Pinpoint the cell where the given text exists, returning its (X, Y) midpoint coordinate. 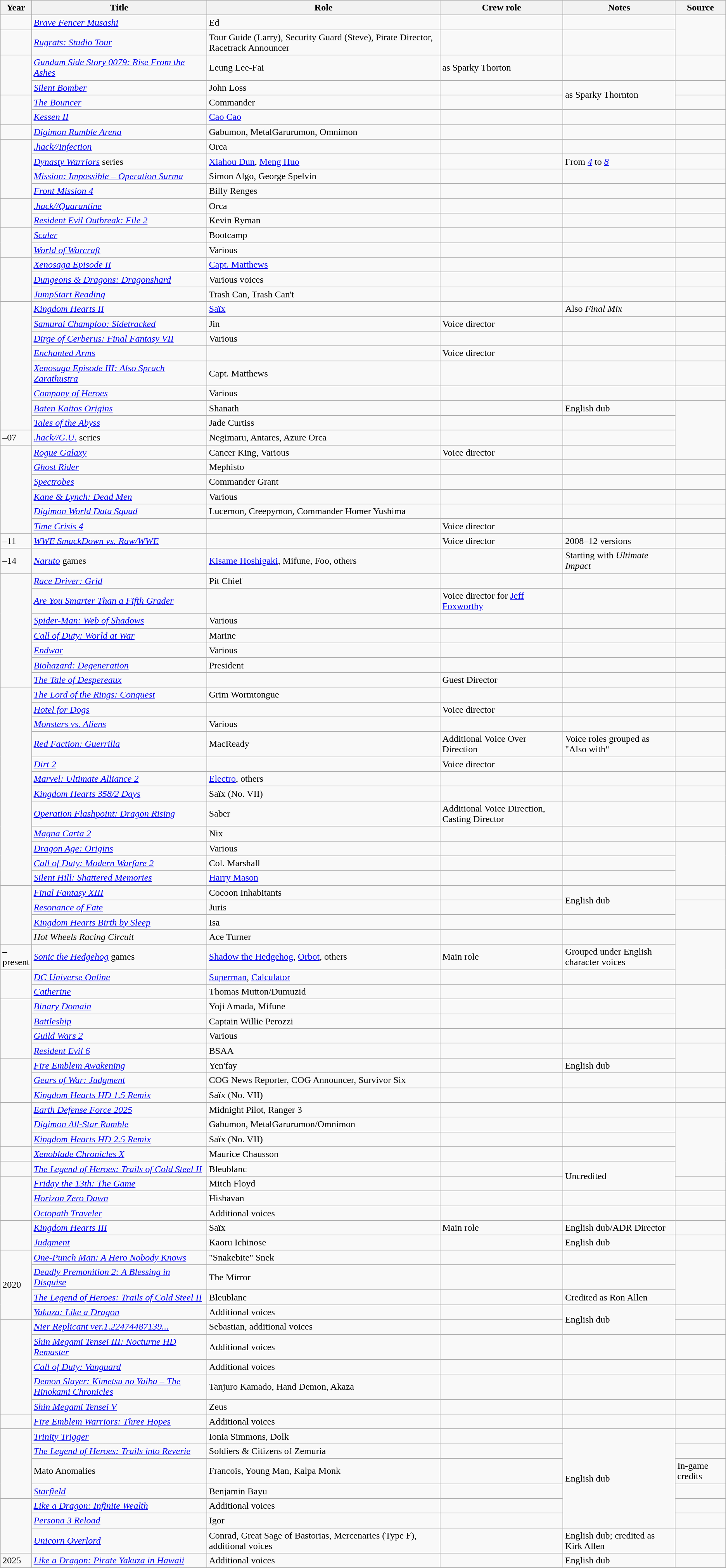
Yen'fay (323, 1065)
Magna Carta 2 (119, 834)
Soldiers & Citizens of Zemuria (323, 1451)
Xenosaga Episode III: Also Sprach Zarathustra (119, 373)
Enchanted Arms (119, 353)
Mephisto (323, 467)
Also Final Mix (619, 309)
BSAA (323, 1051)
Spectrobes (119, 482)
Source (700, 8)
Call of Duty: Vanguard (119, 1367)
Ghost Rider (119, 467)
One-Punch Man: A Hero Nobody Knows (119, 1257)
Negimaru, Antares, Azure Orca (323, 437)
Additional Voice Direction, Casting Director (502, 813)
Dirt 2 (119, 764)
COG News Reporter, COG Announcer, Survivor Six (323, 1080)
Binary Domain (119, 1007)
Company of Heroes (119, 393)
–07 (16, 437)
Maurice Chausson (323, 1154)
The Mirror (323, 1277)
From 4 to 8 (619, 161)
2025 (16, 1561)
English dub; credited as Kirk Allen (619, 1541)
English dub/ADR Director (619, 1228)
Octopath Traveler (119, 1213)
Red Faction: Guerrilla (119, 744)
Grouped under English character voices (619, 957)
Kaoru Ichinose (323, 1243)
Xenoblade Chronicles X (119, 1154)
Time Crisis 4 (119, 526)
Kingdom Hearts III (119, 1228)
Tour Guide (Larry), Security Guard (Steve), Pirate Director, Racetrack Announcer (323, 43)
Benjamin Bayu (323, 1491)
Kingdom Hearts 358/2 Days (119, 794)
Sonic the Hedgehog games (119, 957)
.hack//Infection (119, 147)
Voice director for Jeff Foxworthy (502, 601)
Nier Replicant ver.1.22474487139... (119, 1327)
Jin (323, 324)
Call of Duty: World at War (119, 635)
–14 (16, 561)
Kingdom Hearts HD 2.5 Remix (119, 1139)
Battleship (119, 1021)
Shin Megami Tensei III: Nocturne HD Remaster (119, 1347)
Francois, Young Man, Kalpa Monk (323, 1471)
Xiahou Dun, Meng Huo (323, 161)
Fire Emblem Warriors: Three Hopes (119, 1421)
The Lord of the Rings: Conquest (119, 694)
Starfield (119, 1491)
Mission: Impossible – Operation Surma (119, 176)
Midnight Pilot, Ranger 3 (323, 1110)
Tanjuro Kamado, Hand Demon, Akaza (323, 1387)
–present (16, 957)
Resident Evil Outbreak: File 2 (119, 221)
Gears of War: Judgment (119, 1080)
Demon Slayer: Kimetsu no Yaiba – The Hinokami Chronicles (119, 1387)
Deadly Premonition 2: A Blessing in Disguise (119, 1277)
Role (323, 8)
Igor (323, 1521)
Digimon All-Star Rumble (119, 1124)
Leung Lee-Fai (323, 67)
Ionia Simmons, Dolk (323, 1436)
Mato Anomalies (119, 1471)
Judgment (119, 1243)
Nix (323, 834)
Dungeons & Dragons: Dragonshard (119, 280)
President (323, 665)
Jade Curtiss (323, 423)
Earth Defense Force 2025 (119, 1110)
Title (119, 8)
Kisame Hoshigaki, Mifune, Foo, others (323, 561)
Are You Smarter Than a Fifth Grader (119, 601)
Dragon Age: Origins (119, 848)
Resident Evil 6 (119, 1051)
Operation Flashpoint: Dragon Rising (119, 813)
Thomas Mutton/Dumuzid (323, 992)
Simon Algo, George Spelvin (323, 176)
Kingdom Hearts Birth by Sleep (119, 922)
Like a Dragon: Infinite Wealth (119, 1506)
Shin Megami Tensei V (119, 1407)
WWE SmackDown vs. Raw/WWE (119, 541)
Dirge of Cerberus: Final Fantasy VII (119, 338)
Hotel for Dogs (119, 709)
Marvel: Ultimate Alliance 2 (119, 779)
Gundam Side Story 0079: Rise From the Ashes (119, 67)
Guild Wars 2 (119, 1036)
Cocoon Inhabitants (323, 893)
Monsters vs. Aliens (119, 724)
John Loss (323, 88)
Captain Willie Perozzi (323, 1021)
as Sparky Thorton (502, 67)
JumpStart Reading (119, 294)
Credited as Ron Allen (619, 1297)
Commander (323, 102)
Ed (323, 22)
Race Driver: Grid (119, 581)
Various voices (323, 280)
Scaler (119, 235)
Zeus (323, 1407)
Kevin Ryman (323, 221)
Voice roles grouped as "Also with" (619, 744)
Samurai Champloo: Sidetracked (119, 324)
Final Fantasy XIII (119, 893)
Sebastian, additional voices (323, 1327)
Lucemon, Creepymon, Commander Homer Yushima (323, 511)
Tales of the Abyss (119, 423)
Kane & Lynch: Dead Men (119, 497)
Hot Wheels Racing Circuit (119, 937)
Additional Voice Over Direction (502, 744)
Naruto games (119, 561)
Silent Bomber (119, 88)
The Tale of Despereaux (119, 680)
Cao Cao (323, 117)
Superman, Calculator (323, 977)
Trash Can, Trash Can't (323, 294)
Dynasty Warriors series (119, 161)
Yakuza: Like a Dragon (119, 1312)
Pit Chief (323, 581)
Shanath (323, 408)
.hack//Quarantine (119, 206)
Resonance of Fate (119, 907)
Digimon Rumble Arena (119, 132)
Digimon World Data Squad (119, 511)
Call of Duty: Modern Warfare 2 (119, 863)
Endwar (119, 650)
as Sparky Thornton (619, 95)
Ace Turner (323, 937)
Yoji Amada, Mifune (323, 1007)
Baten Kaitos Origins (119, 408)
Crew role (502, 8)
Marine (323, 635)
Isa (323, 922)
Horizon Zero Dawn (119, 1198)
Bootcamp (323, 235)
Shadow the Hedgehog, Orbot, others (323, 957)
Biohazard: Degeneration (119, 665)
–11 (16, 541)
Col. Marshall (323, 863)
Persona 3 Reload (119, 1521)
Catherine (119, 992)
Notes (619, 8)
Cancer King, Various (323, 452)
Xenosaga Episode II (119, 265)
Electro, others (323, 779)
MacReady (323, 744)
2008–12 versions (619, 541)
"Snakebite" Snek (323, 1257)
Front Mission 4 (119, 191)
The Legend of Heroes: Trails into Reverie (119, 1451)
Juris (323, 907)
Silent Hill: Shattered Memories (119, 878)
The Bouncer (119, 102)
Year (16, 8)
World of Warcraft (119, 250)
Uncredited (619, 1176)
Gabumon, MetalGarurumon/Omnimon (323, 1124)
Hishavan (323, 1198)
In-game credits (700, 1471)
2020 (16, 1285)
Unicorn Overlord (119, 1541)
Guest Director (502, 680)
Gabumon, MetalGarurumon, Omnimon (323, 132)
Spider-Man: Web of Shadows (119, 621)
Trinity Trigger (119, 1436)
Starting with Ultimate Impact (619, 561)
Kingdom Hearts II (119, 309)
Harry Mason (323, 878)
Kessen II (119, 117)
Rugrats: Studio Tour (119, 43)
Saber (323, 813)
Mitch Floyd (323, 1183)
Fire Emblem Awakening (119, 1065)
Grim Wormtongue (323, 694)
Conrad, Great Sage of Bastorias, Mercenaries (Type F), additional voices (323, 1541)
Commander Grant (323, 482)
.hack//G.U. series (119, 437)
DC Universe Online (119, 977)
Rogue Galaxy (119, 452)
Kingdom Hearts HD 1.5 Remix (119, 1095)
Billy Renges (323, 191)
Friday the 13th: The Game (119, 1183)
Brave Fencer Musashi (119, 22)
Like a Dragon: Pirate Yakuza in Hawaii (119, 1561)
